Scan for the cell matching the given text and deliver its [X, Y] coordinate at center. 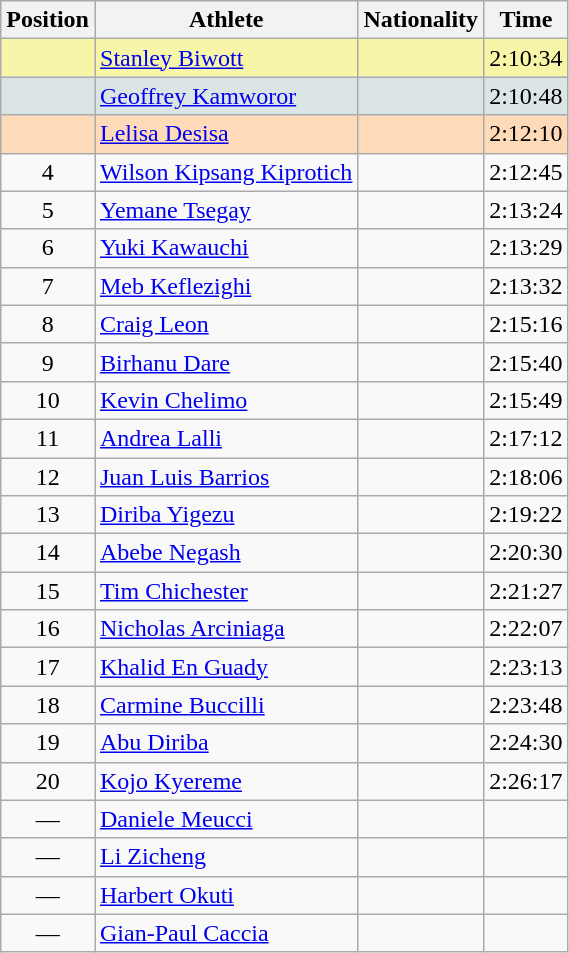
2:10:48 [526, 96]
2:13:24 [526, 210]
20 [48, 781]
2:19:22 [526, 515]
Kevin Chelimo [226, 400]
2:26:17 [526, 781]
16 [48, 629]
18 [48, 705]
Andrea Lalli [226, 438]
Time [526, 20]
19 [48, 743]
Khalid En Guady [226, 667]
Athlete [226, 20]
2:13:32 [526, 286]
17 [48, 667]
Abebe Negash [226, 553]
7 [48, 286]
11 [48, 438]
6 [48, 248]
13 [48, 515]
Lelisa Desisa [226, 134]
4 [48, 172]
Yemane Tsegay [226, 210]
2:15:40 [526, 362]
Kojo Kyereme [226, 781]
Yuki Kawauchi [226, 248]
Gian-Paul Caccia [226, 933]
Position [48, 20]
Daniele Meucci [226, 819]
2:12:45 [526, 172]
10 [48, 400]
2:23:48 [526, 705]
5 [48, 210]
Li Zicheng [226, 857]
Harbert Okuti [226, 895]
9 [48, 362]
Juan Luis Barrios [226, 477]
2:18:06 [526, 477]
Abu Diriba [226, 743]
Meb Keflezighi [226, 286]
Craig Leon [226, 324]
15 [48, 591]
Nicholas Arciniaga [226, 629]
2:15:16 [526, 324]
Nationality [421, 20]
Diriba Yigezu [226, 515]
Stanley Biwott [226, 58]
2:22:07 [526, 629]
2:24:30 [526, 743]
8 [48, 324]
14 [48, 553]
2:17:12 [526, 438]
Geoffrey Kamworor [226, 96]
2:12:10 [526, 134]
Carmine Buccilli [226, 705]
Birhanu Dare [226, 362]
2:23:13 [526, 667]
2:15:49 [526, 400]
2:10:34 [526, 58]
2:13:29 [526, 248]
Tim Chichester [226, 591]
2:20:30 [526, 553]
12 [48, 477]
2:21:27 [526, 591]
Wilson Kipsang Kiprotich [226, 172]
